Search for the cell housing the specified text and yield its (x, y) center coordinate. 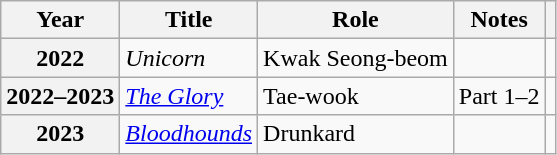
Tae-wook (356, 96)
Bloodhounds (189, 134)
Title (189, 20)
Part 1–2 (499, 96)
Drunkard (356, 134)
2022–2023 (60, 96)
2023 (60, 134)
Year (60, 20)
2022 (60, 58)
Role (356, 20)
The Glory (189, 96)
Kwak Seong-beom (356, 58)
Notes (499, 20)
Unicorn (189, 58)
